Return the [X, Y] coordinate for the center point of the cell that contains the specified text.  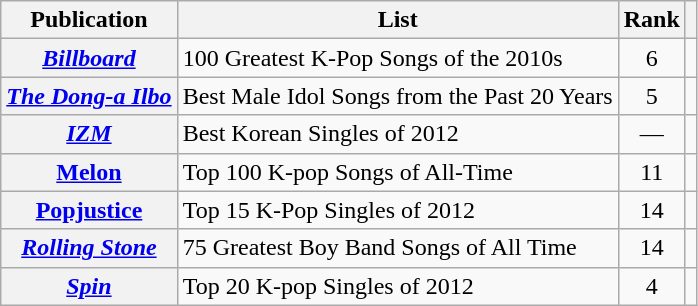
Melon [89, 172]
75 Greatest Boy Band Songs of All Time [398, 248]
11 [652, 172]
List [398, 20]
Top 20 K-pop Singles of 2012 [398, 286]
Best Male Idol Songs from the Past 20 Years [398, 96]
5 [652, 96]
100 Greatest K-Pop Songs of the 2010s [398, 58]
Spin [89, 286]
— [652, 134]
Top 15 K‑Pop Singles of 2012 [398, 210]
4 [652, 286]
6 [652, 58]
Rank [652, 20]
Rolling Stone [89, 248]
Billboard [89, 58]
The Dong-a Ilbo [89, 96]
Best Korean Singles of 2012 [398, 134]
IZM [89, 134]
Top 100 K-pop Songs of All-Time [398, 172]
Publication [89, 20]
Popjustice [89, 210]
